For the text-containing cell, return its midpoint in (X, Y) coordinate format. 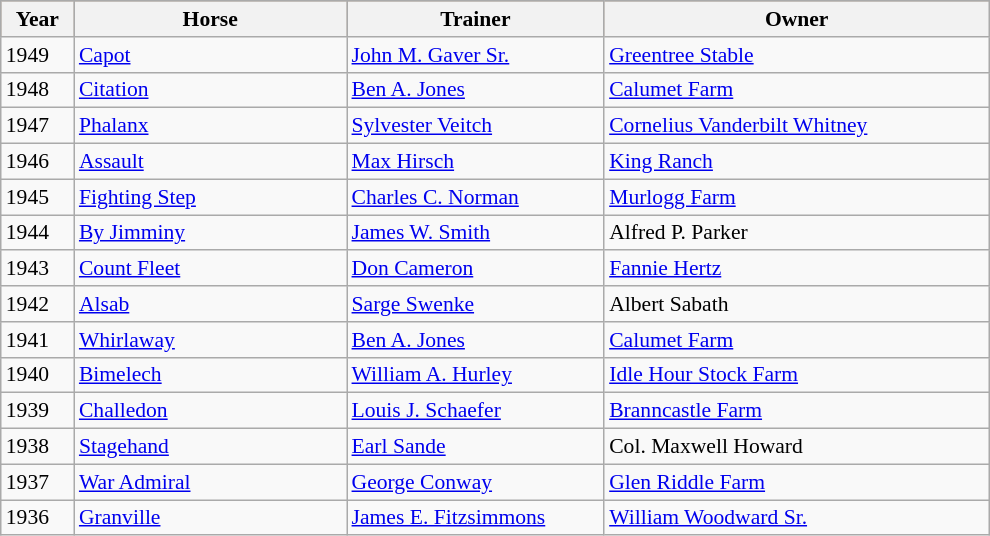
Fighting Step (210, 197)
1936 (38, 518)
Stagehand (210, 447)
1939 (38, 411)
Year (38, 19)
Greentree Stable (796, 55)
Earl Sande (475, 447)
1943 (38, 269)
1947 (38, 126)
1937 (38, 482)
King Ranch (796, 162)
Challedon (210, 411)
Glen Riddle Farm (796, 482)
Whirlaway (210, 340)
Don Cameron (475, 269)
Sarge Swenke (475, 304)
James E. Fitzsimmons (475, 518)
Albert Sabath (796, 304)
Idle Hour Stock Farm (796, 375)
1945 (38, 197)
Assault (210, 162)
1940 (38, 375)
1949 (38, 55)
Fannie Hertz (796, 269)
Count Fleet (210, 269)
William A. Hurley (475, 375)
Citation (210, 90)
Bimelech (210, 375)
James W. Smith (475, 233)
Branncastle Farm (796, 411)
Phalanx (210, 126)
Max Hirsch (475, 162)
Trainer (475, 19)
Sylvester Veitch (475, 126)
War Admiral (210, 482)
William Woodward Sr. (796, 518)
George Conway (475, 482)
By Jimminy (210, 233)
1941 (38, 340)
Charles C. Norman (475, 197)
Granville (210, 518)
Cornelius Vanderbilt Whitney (796, 126)
Horse (210, 19)
1946 (38, 162)
1942 (38, 304)
Louis J. Schaefer (475, 411)
1938 (38, 447)
Alfred P. Parker (796, 233)
Alsab (210, 304)
1944 (38, 233)
John M. Gaver Sr. (475, 55)
Capot (210, 55)
Owner (796, 19)
Murlogg Farm (796, 197)
Col. Maxwell Howard (796, 447)
1948 (38, 90)
